Locate the cell with the specified text and output its [x, y] center coordinate. 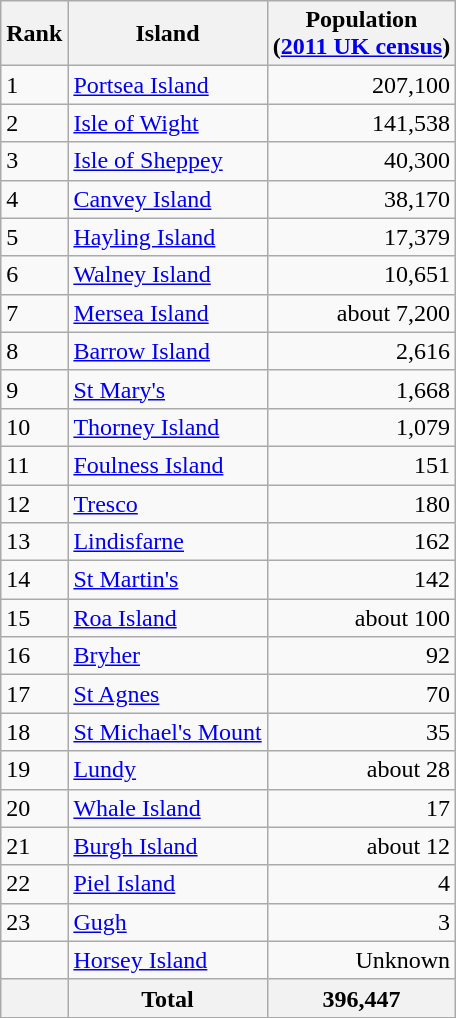
Lindisfarne [168, 542]
18 [34, 732]
9 [34, 389]
17,379 [361, 237]
141,538 [361, 123]
142 [361, 580]
Canvey Island [168, 199]
Island [168, 34]
about 12 [361, 846]
396,447 [361, 998]
St Martin's [168, 580]
1 [34, 85]
8 [34, 351]
162 [361, 542]
Unknown [361, 960]
1,668 [361, 389]
11 [34, 465]
20 [34, 808]
180 [361, 503]
Rank [34, 34]
40,300 [361, 161]
St Agnes [168, 694]
Isle of Sheppey [168, 161]
Mersea Island [168, 313]
23 [34, 922]
70 [361, 694]
10,651 [361, 275]
10 [34, 427]
Roa Island [168, 618]
1,079 [361, 427]
14 [34, 580]
Hayling Island [168, 237]
5 [34, 237]
35 [361, 732]
Thorney Island [168, 427]
St Mary's [168, 389]
22 [34, 884]
12 [34, 503]
Burgh Island [168, 846]
Barrow Island [168, 351]
Lundy [168, 770]
151 [361, 465]
Tresco [168, 503]
Gugh [168, 922]
92 [361, 656]
Piel Island [168, 884]
21 [34, 846]
19 [34, 770]
15 [34, 618]
2 [34, 123]
7 [34, 313]
Portsea Island [168, 85]
about 100 [361, 618]
38,170 [361, 199]
Isle of Wight [168, 123]
207,100 [361, 85]
6 [34, 275]
St Michael's Mount [168, 732]
Walney Island [168, 275]
Horsey Island [168, 960]
Total [168, 998]
Foulness Island [168, 465]
Whale Island [168, 808]
about 7,200 [361, 313]
Bryher [168, 656]
Population(2011 UK census) [361, 34]
about 28 [361, 770]
13 [34, 542]
16 [34, 656]
2,616 [361, 351]
